Provide the [X, Y] coordinate of the cell's center where the given text is located.  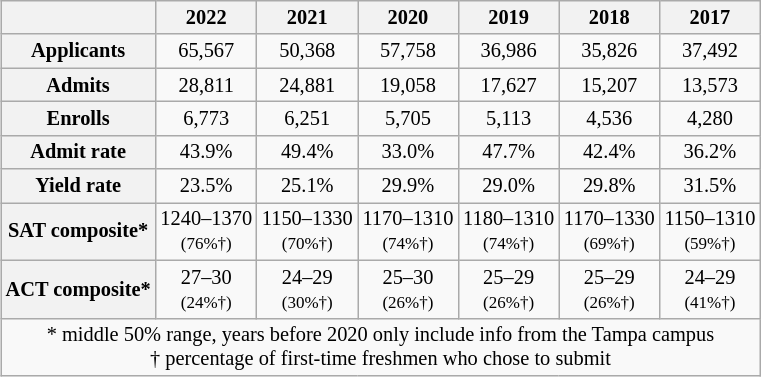
36.2% [710, 152]
65,567 [206, 51]
29.9% [408, 186]
29.8% [610, 186]
43.9% [206, 152]
2018 [610, 18]
5,705 [408, 119]
19,058 [408, 85]
28,811 [206, 85]
23.5% [206, 186]
24–29(41%†) [710, 289]
17,627 [508, 85]
1170⁠–1310(74%†) [408, 232]
33.0% [408, 152]
57,758 [408, 51]
15,207 [610, 85]
13,573 [710, 85]
1150⁠–1330(70%†) [308, 232]
ACT composite* [78, 289]
2022 [206, 18]
Enrolls [78, 119]
5,113 [508, 119]
Applicants [78, 51]
1240⁠–1370(76%†) [206, 232]
Admits [78, 85]
2021 [308, 18]
2020 [408, 18]
2017 [710, 18]
Yield rate [78, 186]
37,492 [710, 51]
4,280 [710, 119]
25–30(26%†) [408, 289]
1170⁠–1330(69%†) [610, 232]
1180⁠–1310(74%†) [508, 232]
1150⁠–1310(59%†) [710, 232]
25.1% [308, 186]
* middle 50% range, years before 2020 only include info from the Tampa campus† percentage of first-time freshmen who chose to submit [381, 347]
SAT composite* [78, 232]
50,368 [308, 51]
2019 [508, 18]
24–29(30%†) [308, 289]
24,881 [308, 85]
Admit rate [78, 152]
6,773 [206, 119]
29.0% [508, 186]
49.4% [308, 152]
27–30(24%†) [206, 289]
35,826 [610, 51]
6,251 [308, 119]
36,986 [508, 51]
4,536 [610, 119]
42.4% [610, 152]
47.7% [508, 152]
31.5% [710, 186]
